Provide the [x, y] coordinate of the cell's center where the given text is located.  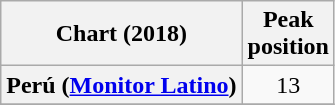
13 [288, 85]
Perú (Monitor Latino) [122, 85]
Chart (2018) [122, 34]
Peak position [288, 34]
